Scan for the cell matching the given text and deliver its [x, y] coordinate at center. 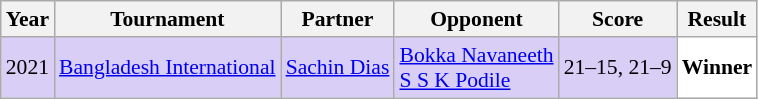
Result [718, 19]
Year [28, 19]
Winner [718, 68]
Tournament [168, 19]
Partner [338, 19]
Sachin Dias [338, 68]
Opponent [476, 19]
Bangladesh International [168, 68]
21–15, 21–9 [618, 68]
2021 [28, 68]
Score [618, 19]
Bokka Navaneeth S S K Podile [476, 68]
